Provide the [x, y] coordinate of the cell's center where the given text is located.  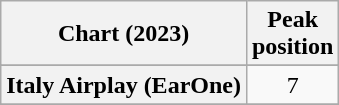
Chart (2023) [124, 34]
Peakposition [292, 34]
Italy Airplay (EarOne) [124, 85]
7 [292, 85]
